Search for the cell housing the specified text and yield its [X, Y] center coordinate. 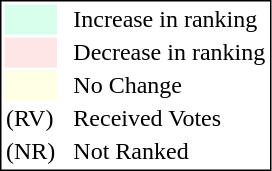
(RV) [30, 119]
Not Ranked [170, 151]
(NR) [30, 151]
No Change [170, 85]
Received Votes [170, 119]
Increase in ranking [170, 19]
Decrease in ranking [170, 53]
